Detect which cell encompasses the target text, then output its [x, y] center coordinate. 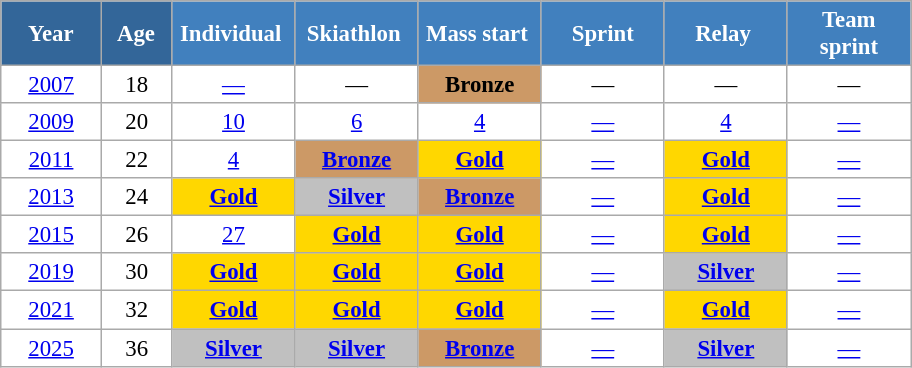
30 [136, 273]
2011 [52, 160]
26 [136, 235]
36 [136, 348]
6 [356, 122]
Skiathlon [356, 34]
Team sprint [848, 34]
Individual [234, 34]
20 [136, 122]
24 [136, 197]
Mass start [480, 34]
2013 [52, 197]
Age [136, 34]
2025 [52, 348]
Sprint [602, 34]
2007 [52, 85]
2019 [52, 273]
2015 [52, 235]
Relay [726, 34]
27 [234, 235]
10 [234, 122]
22 [136, 160]
Year [52, 34]
2021 [52, 310]
32 [136, 310]
18 [136, 85]
2009 [52, 122]
